Return the (X, Y) coordinate for the center point of the cell that contains the specified text.  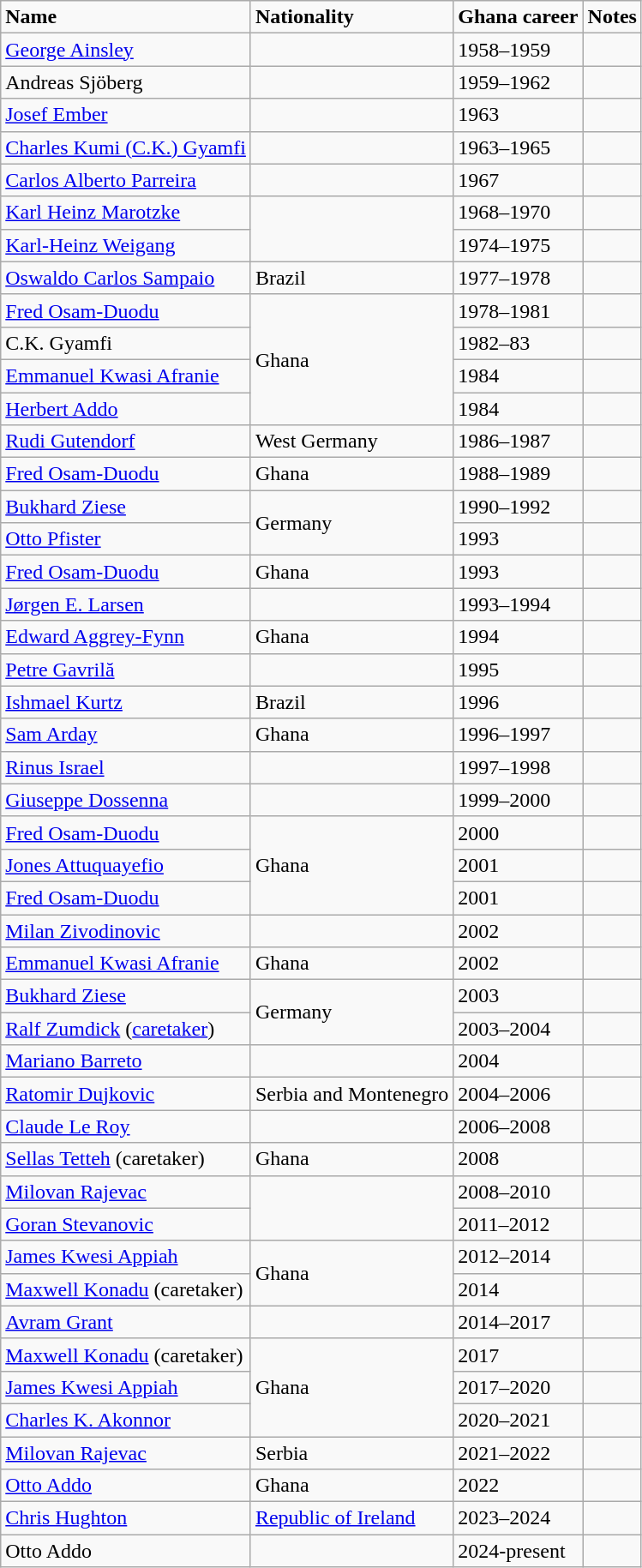
2012–2014 (518, 1257)
C.K. Gyamfi (126, 343)
Giuseppe Dossenna (126, 800)
2008–2010 (518, 1192)
Ghana career (518, 17)
1995 (518, 670)
2020–2021 (518, 1420)
Serbia and Montenegro (351, 1094)
2003 (518, 996)
Nationality (351, 17)
Oswaldo Carlos Sampaio (126, 278)
Notes (612, 17)
1996 (518, 702)
Ralf Zumdick (caretaker) (126, 1029)
2021–2022 (518, 1453)
2024-present (518, 1551)
1959–1962 (518, 82)
Jørgen E. Larsen (126, 604)
Petre Gavrilă (126, 670)
1982–83 (518, 343)
1990–1992 (518, 507)
2011–2012 (518, 1224)
1967 (518, 180)
Mariano Barreto (126, 1061)
Edward Aggrey-Fynn (126, 637)
1963 (518, 115)
Karl Heinz Marotzke (126, 213)
Claude Le Roy (126, 1126)
2023–2024 (518, 1518)
Ratomir Dujkovic (126, 1094)
2014–2017 (518, 1322)
Sam Arday (126, 735)
Karl-Heinz Weigang (126, 245)
1963–1965 (518, 147)
Milan Zivodinovic (126, 930)
Otto Pfister (126, 539)
Chris Hughton (126, 1518)
1977–1978 (518, 278)
1997–1998 (518, 767)
Andreas Sjöberg (126, 82)
2003–2004 (518, 1029)
Sellas Tetteh (caretaker) (126, 1159)
1999–2000 (518, 800)
Rudi Gutendorf (126, 442)
Avram Grant (126, 1322)
1986–1987 (518, 442)
1993–1994 (518, 604)
1958–1959 (518, 50)
2022 (518, 1486)
Name (126, 17)
2004–2006 (518, 1094)
Charles K. Akonnor (126, 1420)
George Ainsley (126, 50)
Charles Kumi (C.K.) Gyamfi (126, 147)
Carlos Alberto Parreira (126, 180)
Ishmael Kurtz (126, 702)
Republic of Ireland (351, 1518)
2004 (518, 1061)
1988–1989 (518, 474)
1968–1970 (518, 213)
Serbia (351, 1453)
Goran Stevanovic (126, 1224)
Herbert Addo (126, 409)
1994 (518, 637)
1974–1975 (518, 245)
2008 (518, 1159)
2000 (518, 832)
Josef Ember (126, 115)
2006–2008 (518, 1126)
Rinus Israel (126, 767)
2017–2020 (518, 1387)
2017 (518, 1355)
West Germany (351, 442)
2014 (518, 1289)
Jones Attuquayefio (126, 865)
1996–1997 (518, 735)
1978–1981 (518, 310)
